Extract the (X, Y) coordinate from the center of the cell holding the provided text.  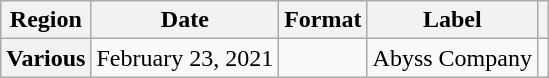
Label (452, 20)
Abyss Company (452, 58)
Format (323, 20)
Various (46, 58)
Date (185, 20)
Region (46, 20)
February 23, 2021 (185, 58)
